Pinpoint the cell where the given text exists, returning its [X, Y] midpoint coordinate. 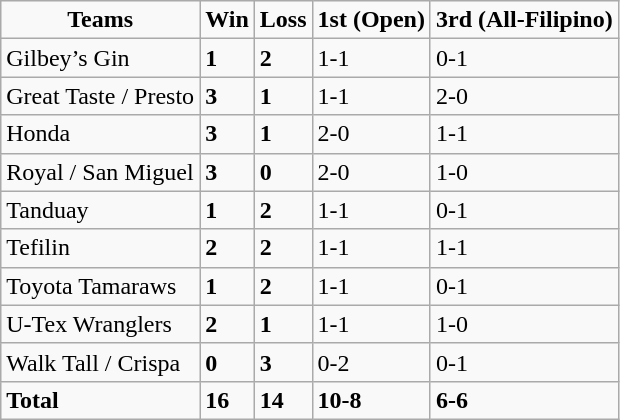
Walk Tall / Crispa [100, 362]
Loss [283, 20]
Great Taste / Presto [100, 96]
1st (Open) [371, 20]
16 [228, 400]
Gilbey’s Gin [100, 58]
Tefilin [100, 248]
Total [100, 400]
Toyota Tamaraws [100, 286]
Teams [100, 20]
Win [228, 20]
Honda [100, 134]
14 [283, 400]
Royal / San Miguel [100, 172]
U-Tex Wranglers [100, 324]
0-2 [371, 362]
6-6 [524, 400]
3rd (All-Filipino) [524, 20]
Tanduay [100, 210]
10-8 [371, 400]
